Pinpoint the cell where the given text exists, returning its (x, y) midpoint coordinate. 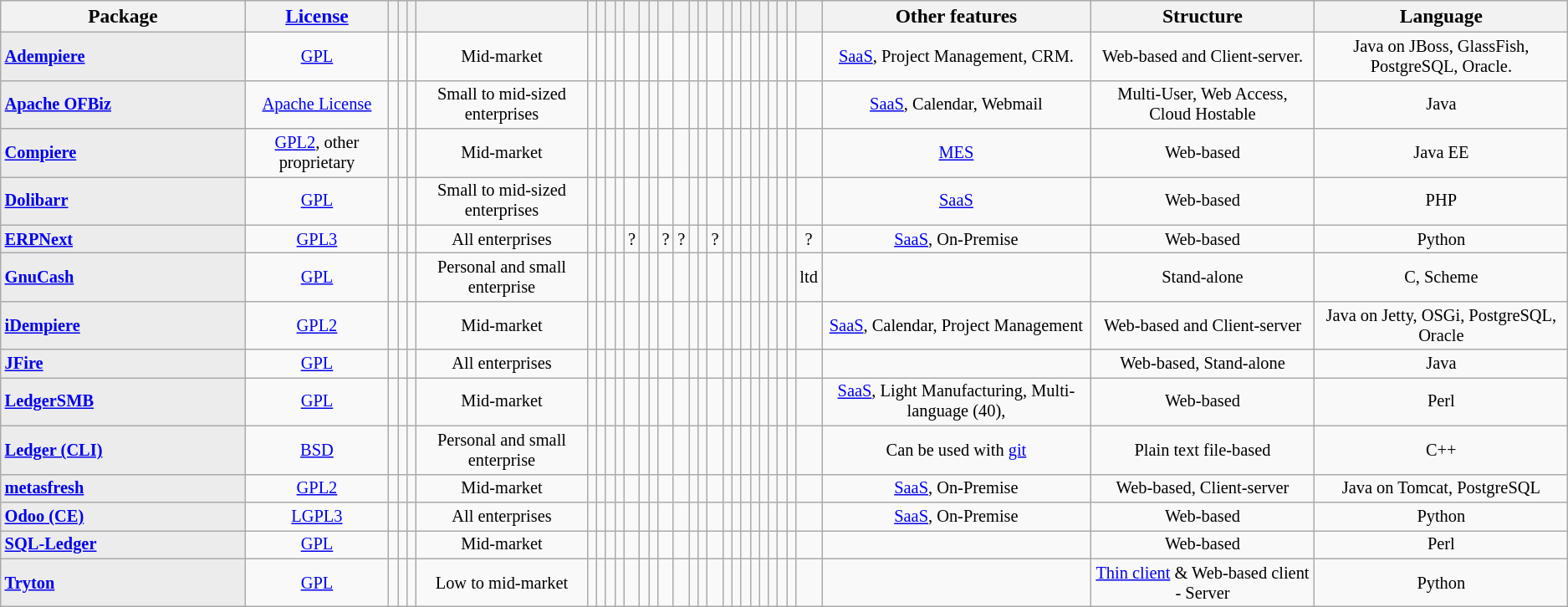
Language (1442, 16)
Odoo (CE) (123, 516)
Java on Jetty, OSGi, PostgreSQL, Oracle (1442, 325)
LedgerSMB (123, 401)
Package (123, 16)
Structure (1203, 16)
SQL-Ledger (123, 544)
PHP (1442, 201)
Java on Tomcat, PostgreSQL (1442, 488)
Apache License (317, 105)
Plain text file-based (1203, 450)
Other features (957, 16)
iDempiere (123, 325)
Web-based, Client-server (1203, 488)
Low to mid-market (502, 583)
Dolibarr (123, 201)
Stand-alone (1203, 277)
Can be used with git (957, 450)
GnuCash (123, 277)
SaaS, Project Management, CRM. (957, 56)
ERPNext (123, 239)
ltd (810, 277)
BSD (317, 450)
SaaS, Light Manufacturing, Multi-language (40), (957, 401)
Web-based, Stand-alone (1203, 364)
Adempiere (123, 56)
MES (957, 153)
JFire (123, 364)
SaaS, Calendar, Project Management (957, 325)
Compiere (123, 153)
GPL2, other proprietary (317, 153)
SaaS (957, 201)
Java EE (1442, 153)
Thin client & Web-based client - Server (1203, 583)
Java on JBoss, GlassFish, PostgreSQL, Oracle. (1442, 56)
C++ (1442, 450)
GPL3 (317, 239)
Tryton (123, 583)
metasfresh (123, 488)
C, Scheme (1442, 277)
Web-based and Client-server (1203, 325)
LGPL3 (317, 516)
License (317, 16)
Ledger (CLI) (123, 450)
Web-based and Client-server. (1203, 56)
SaaS, Calendar, Webmail (957, 105)
Multi-User, Web Access, Cloud Hostable (1203, 105)
Apache OFBiz (123, 105)
